For the text-containing cell, return its midpoint in [x, y] coordinate format. 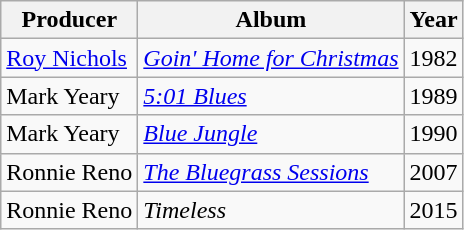
1990 [434, 134]
Roy Nichols [70, 58]
Timeless [271, 210]
2007 [434, 172]
Blue Jungle [271, 134]
Year [434, 20]
5:01 Blues [271, 96]
Producer [70, 20]
Goin' Home for Christmas [271, 58]
The Bluegrass Sessions [271, 172]
2015 [434, 210]
1989 [434, 96]
Album [271, 20]
1982 [434, 58]
